Determine the [X, Y] coordinate at the center of the cell enclosing the given text.  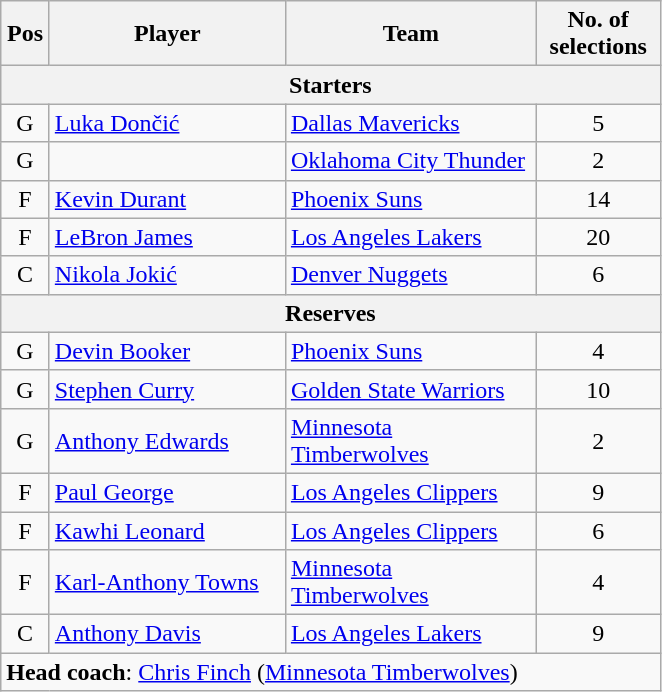
No. of selections [598, 34]
Starters [330, 85]
Team [410, 34]
Reserves [330, 313]
Luka Dončić [167, 123]
10 [598, 389]
Oklahoma City Thunder [410, 161]
Kawhi Leonard [167, 531]
Golden State Warriors [410, 389]
20 [598, 237]
Devin Booker [167, 351]
Kevin Durant [167, 199]
LeBron James [167, 237]
Stephen Curry [167, 389]
Karl-Anthony Towns [167, 582]
Anthony Edwards [167, 440]
Nikola Jokić [167, 275]
Paul George [167, 492]
Dallas Mavericks [410, 123]
Pos [26, 34]
14 [598, 199]
5 [598, 123]
Player [167, 34]
Denver Nuggets [410, 275]
Head coach: Chris Finch (Minnesota Timberwolves) [330, 672]
Anthony Davis [167, 634]
